Capture the cell that displays the provided text and extract its (x, y) central coordinate. 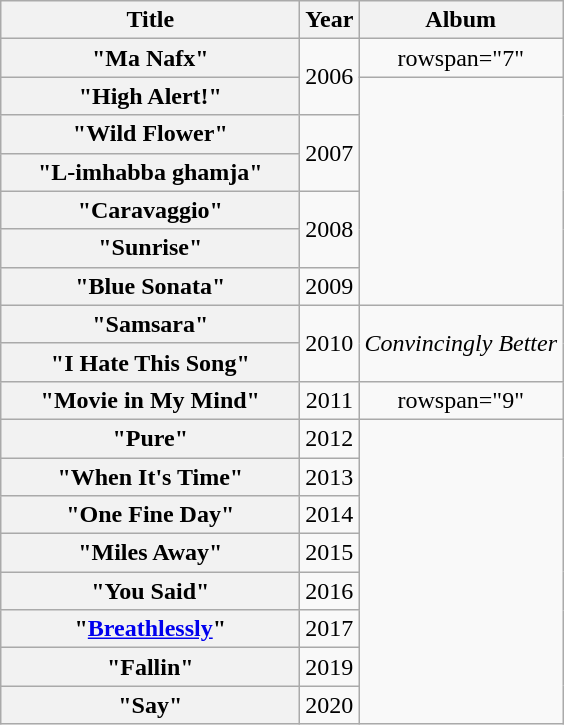
2014 (330, 515)
"Breathlessly" (150, 629)
rowspan="9" (461, 400)
2015 (330, 553)
2012 (330, 438)
2016 (330, 591)
"Fallin" (150, 667)
"Wild Flower" (150, 134)
"I Hate This Song" (150, 362)
2020 (330, 705)
"Miles Away" (150, 553)
"Blue Sonata" (150, 286)
"Samsara" (150, 324)
"Sunrise" (150, 248)
2006 (330, 77)
2009 (330, 286)
Title (150, 20)
"Ma Nafx" (150, 58)
"High Alert!" (150, 96)
Album (461, 20)
Year (330, 20)
"L-imhabba ghamja" (150, 172)
"Movie in My Mind" (150, 400)
2013 (330, 477)
"One Fine Day" (150, 515)
2008 (330, 229)
2011 (330, 400)
"Pure" (150, 438)
2019 (330, 667)
"Caravaggio" (150, 210)
Convincingly Better (461, 343)
"Say" (150, 705)
rowspan="7" (461, 58)
2010 (330, 343)
"When It's Time" (150, 477)
2007 (330, 153)
"You Said" (150, 591)
2017 (330, 629)
